Determine the (x, y) coordinate at the center of the cell enclosing the given text.  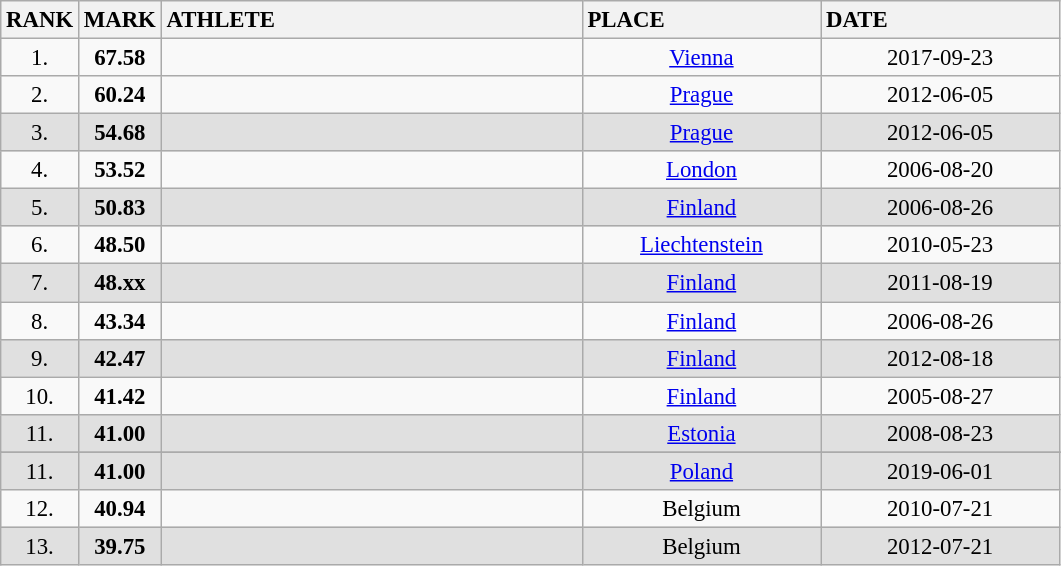
2006-08-20 (940, 170)
5. (40, 208)
12. (40, 509)
40.94 (120, 509)
ATHLETE (372, 20)
9. (40, 358)
2005-08-27 (940, 396)
2012-07-21 (940, 546)
67.58 (120, 58)
13. (40, 546)
48.50 (120, 245)
2. (40, 95)
2008-08-23 (940, 433)
Poland (702, 471)
7. (40, 283)
DATE (940, 20)
60.24 (120, 95)
10. (40, 396)
43.34 (120, 321)
Vienna (702, 58)
London (702, 170)
1. (40, 58)
PLACE (702, 20)
RANK (40, 20)
2019-06-01 (940, 471)
2010-05-23 (940, 245)
53.52 (120, 170)
6. (40, 245)
41.42 (120, 396)
MARK (120, 20)
2017-09-23 (940, 58)
4. (40, 170)
39.75 (120, 546)
2012-08-18 (940, 358)
50.83 (120, 208)
2010-07-21 (940, 509)
8. (40, 321)
Liechtenstein (702, 245)
48.xx (120, 283)
2011-08-19 (940, 283)
42.47 (120, 358)
54.68 (120, 133)
Estonia (702, 433)
3. (40, 133)
